Scan for the cell matching the given text and deliver its (X, Y) coordinate at center. 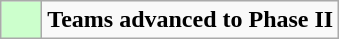
Teams advanced to Phase II (190, 20)
